Determine the (X, Y) coordinate at the center of the cell enclosing the given text.  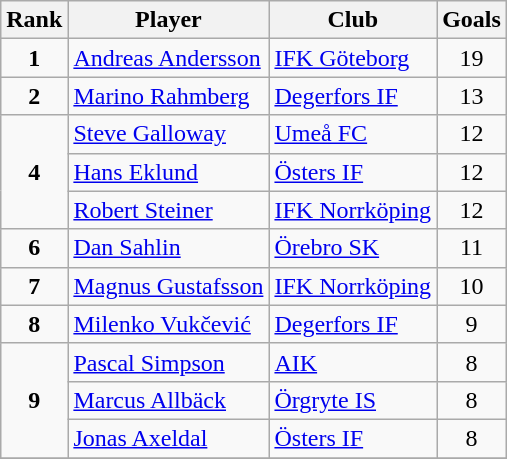
11 (472, 248)
Örebro SK (353, 248)
Pascal Simpson (168, 362)
Robert Steiner (168, 210)
Magnus Gustafsson (168, 286)
Goals (472, 20)
Steve Galloway (168, 134)
Player (168, 20)
Milenko Vukčević (168, 324)
Jonas Axeldal (168, 438)
6 (34, 248)
19 (472, 58)
10 (472, 286)
Örgryte IS (353, 400)
13 (472, 96)
4 (34, 172)
1 (34, 58)
Rank (34, 20)
Hans Eklund (168, 172)
Andreas Andersson (168, 58)
AIK (353, 362)
Umeå FC (353, 134)
7 (34, 286)
IFK Göteborg (353, 58)
Marcus Allbäck (168, 400)
Marino Rahmberg (168, 96)
Club (353, 20)
Dan Sahlin (168, 248)
2 (34, 96)
